Find where the given text appears and provide that cell's center as [x, y] coordinate. 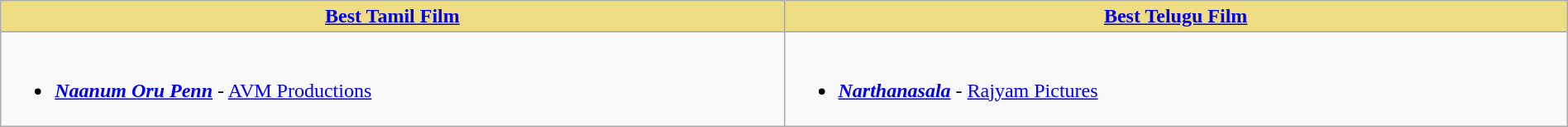
Narthanasala - Rajyam Pictures [1176, 80]
Best Telugu Film [1176, 17]
Best Tamil Film [392, 17]
Naanum Oru Penn - AVM Productions [392, 80]
